For the text-containing cell, return its midpoint in (X, Y) coordinate format. 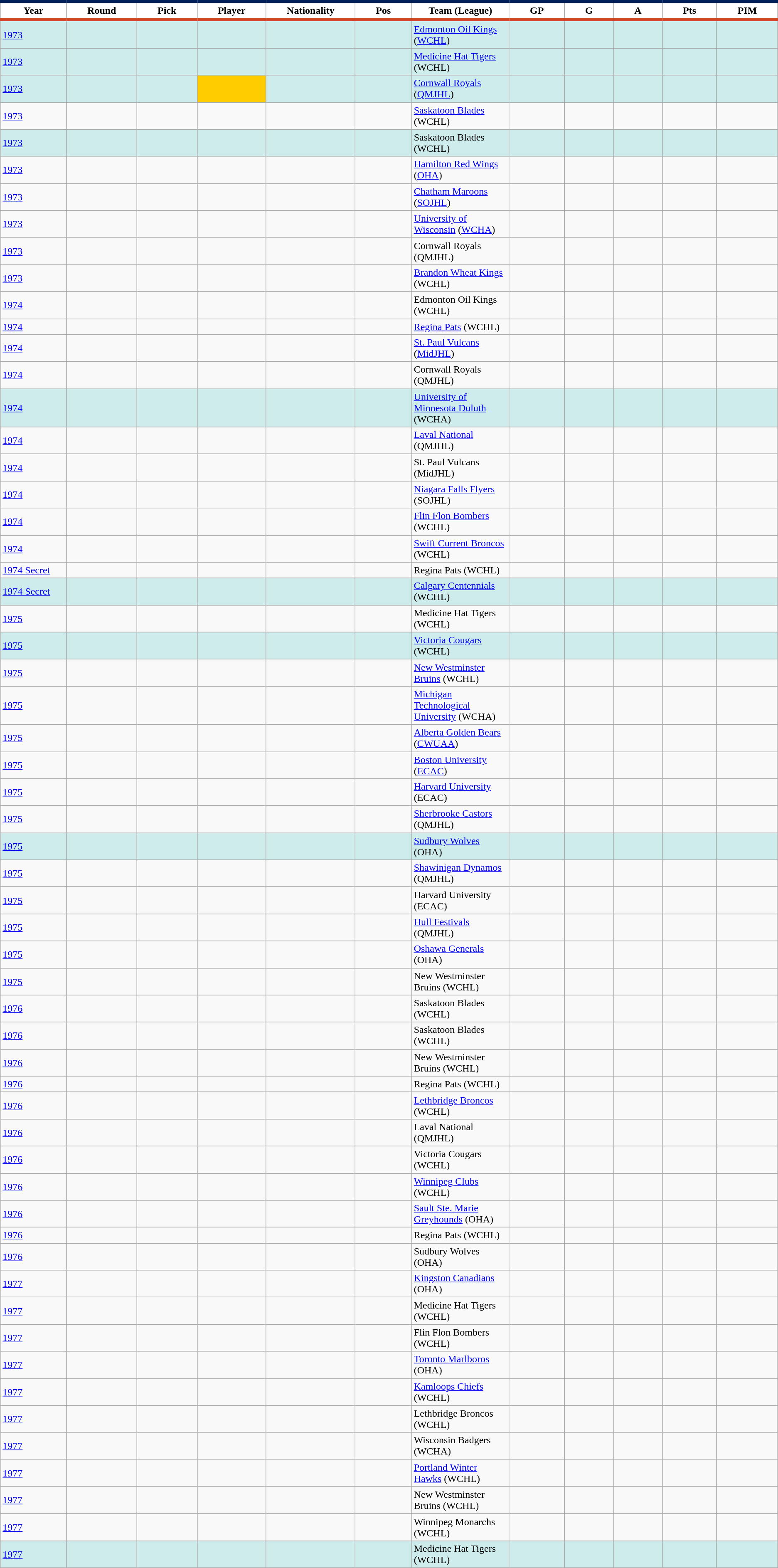
Pts (689, 11)
Brandon Wheat Kings (WCHL) (460, 278)
A (638, 11)
Winnipeg Clubs (WCHL) (460, 1187)
Round (101, 11)
PIM (747, 11)
Michigan Technological University (WCHA) (460, 705)
Wisconsin Badgers (WCHA) (460, 1446)
Player (231, 11)
GP (537, 11)
University of Wisconsin (WCHA) (460, 224)
Chatham Maroons (SOJHL) (460, 197)
Nationality (310, 11)
Pos (384, 11)
Sault Ste. Marie Greyhounds (OHA) (460, 1214)
G (589, 11)
Oshawa Generals (OHA) (460, 955)
Winnipeg Monarchs (WCHL) (460, 1527)
Alberta Golden Bears (CWUAA) (460, 738)
Calgary Centennials (WCHL) (460, 591)
Toronto Marlboros (OHA) (460, 1365)
Hull Festivals (QMJHL) (460, 927)
Kamloops Chiefs (WCHL) (460, 1392)
Shawinigan Dynamos (QMJHL) (460, 873)
Team (League) (460, 11)
Portland Winter Hawks (WCHL) (460, 1473)
Sherbrooke Castors (QMJHL) (460, 819)
Swift Current Broncos (WCHL) (460, 549)
Pick (167, 11)
Niagara Falls Flyers (SOJHL) (460, 495)
Boston University (ECAC) (460, 765)
Year (34, 11)
Hamilton Red Wings (OHA) (460, 170)
University of Minnesota Duluth (WCHA) (460, 408)
Kingston Canadians (OHA) (460, 1284)
